Identify which cell holds the provided text, then report its [X, Y] central coordinate. 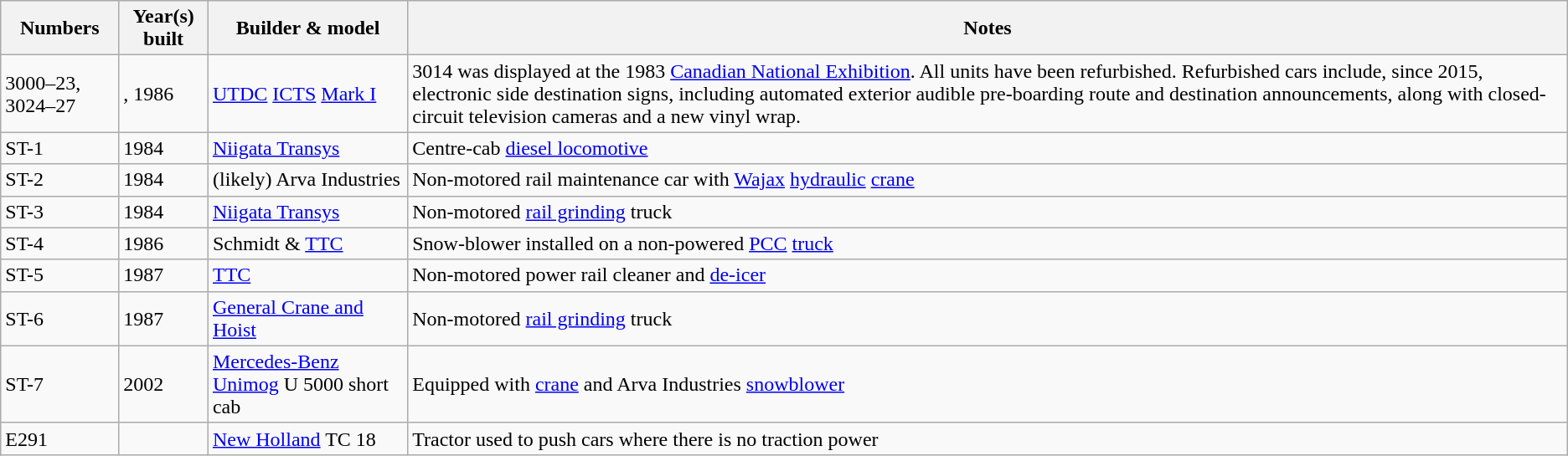
Notes [988, 28]
ST-6 [60, 318]
Equipped with crane and Arva Industries snowblower [988, 384]
TTC [307, 275]
E291 [60, 438]
2002 [164, 384]
General Crane and Hoist [307, 318]
, 1986 [164, 94]
Non-motored rail maintenance car with Wajax hydraulic crane [988, 180]
Snow-blower installed on a non-powered PCC truck [988, 243]
Non-motored power rail cleaner and de-icer [988, 275]
Mercedes-Benz Unimog U 5000 short cab [307, 384]
ST-1 [60, 148]
1986 [164, 243]
ST-2 [60, 180]
ST-7 [60, 384]
Builder & model [307, 28]
Numbers [60, 28]
Tractor used to push cars where there is no traction power [988, 438]
ST-3 [60, 212]
ST-5 [60, 275]
Year(s) built [164, 28]
Centre-cab diesel locomotive [988, 148]
3000–23, 3024–27 [60, 94]
Schmidt & TTC [307, 243]
(likely) Arva Industries [307, 180]
New Holland TC 18 [307, 438]
ST-4 [60, 243]
UTDC ICTS Mark I [307, 94]
